Pinpoint the cell where the given text exists, returning its [x, y] midpoint coordinate. 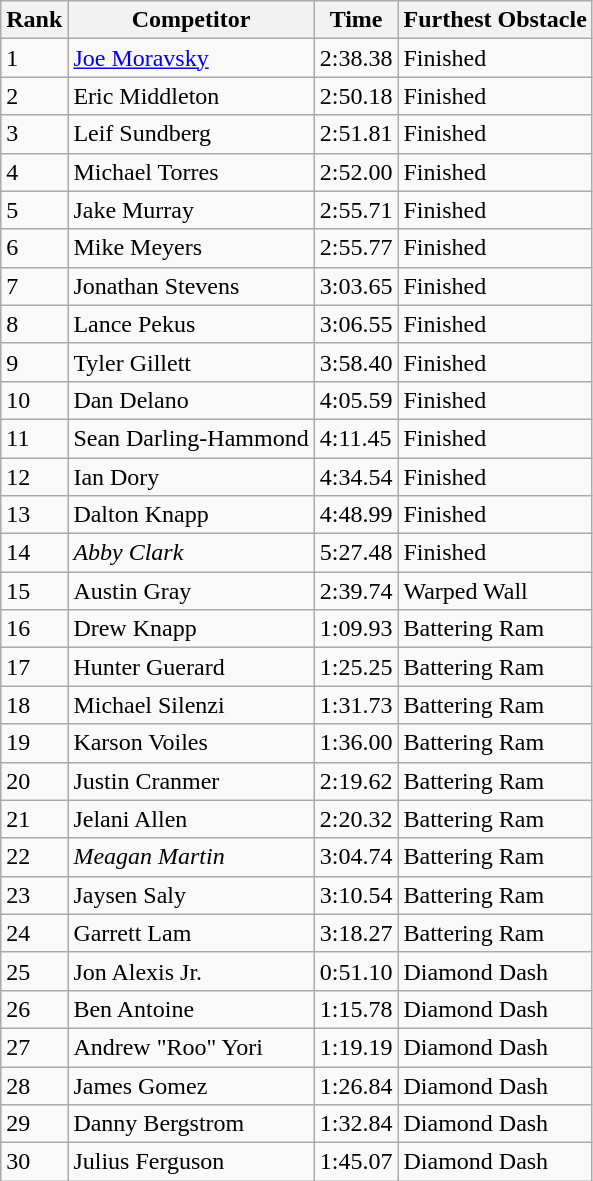
Joe Moravsky [191, 58]
Andrew "Roo" Yori [191, 1047]
1:36.00 [356, 743]
Furthest Obstacle [495, 20]
22 [34, 857]
1:25.25 [356, 667]
2:20.32 [356, 819]
Garrett Lam [191, 933]
Danny Bergstrom [191, 1124]
2:55.77 [356, 248]
Justin Cranmer [191, 781]
3:10.54 [356, 895]
1:15.78 [356, 1009]
1:45.07 [356, 1162]
4:48.99 [356, 515]
2:52.00 [356, 172]
Jake Murray [191, 210]
Ben Antoine [191, 1009]
11 [34, 438]
27 [34, 1047]
30 [34, 1162]
Competitor [191, 20]
3 [34, 134]
4:34.54 [356, 477]
2:38.38 [356, 58]
1:09.93 [356, 629]
4:05.59 [356, 400]
5 [34, 210]
Sean Darling-Hammond [191, 438]
Dan Delano [191, 400]
Tyler Gillett [191, 362]
2:19.62 [356, 781]
Dalton Knapp [191, 515]
Rank [34, 20]
29 [34, 1124]
5:27.48 [356, 553]
4:11.45 [356, 438]
1:19.19 [356, 1047]
Karson Voiles [191, 743]
3:06.55 [356, 324]
15 [34, 591]
Time [356, 20]
1:32.84 [356, 1124]
12 [34, 477]
14 [34, 553]
19 [34, 743]
Mike Meyers [191, 248]
Hunter Guerard [191, 667]
Jon Alexis Jr. [191, 971]
Warped Wall [495, 591]
3:03.65 [356, 286]
Ian Dory [191, 477]
9 [34, 362]
2:50.18 [356, 96]
21 [34, 819]
13 [34, 515]
Jonathan Stevens [191, 286]
20 [34, 781]
Abby Clark [191, 553]
3:04.74 [356, 857]
2:55.71 [356, 210]
Jelani Allen [191, 819]
7 [34, 286]
1:31.73 [356, 705]
1:26.84 [356, 1085]
3:18.27 [356, 933]
2:39.74 [356, 591]
Leif Sundberg [191, 134]
3:58.40 [356, 362]
Julius Ferguson [191, 1162]
28 [34, 1085]
Meagan Martin [191, 857]
4 [34, 172]
8 [34, 324]
0:51.10 [356, 971]
25 [34, 971]
Austin Gray [191, 591]
Jaysen Saly [191, 895]
23 [34, 895]
Drew Knapp [191, 629]
Michael Silenzi [191, 705]
24 [34, 933]
10 [34, 400]
17 [34, 667]
James Gomez [191, 1085]
18 [34, 705]
16 [34, 629]
2 [34, 96]
6 [34, 248]
Michael Torres [191, 172]
26 [34, 1009]
1 [34, 58]
Eric Middleton [191, 96]
2:51.81 [356, 134]
Lance Pekus [191, 324]
